From the cell containing the given text, extract its center point as (x, y) coordinate. 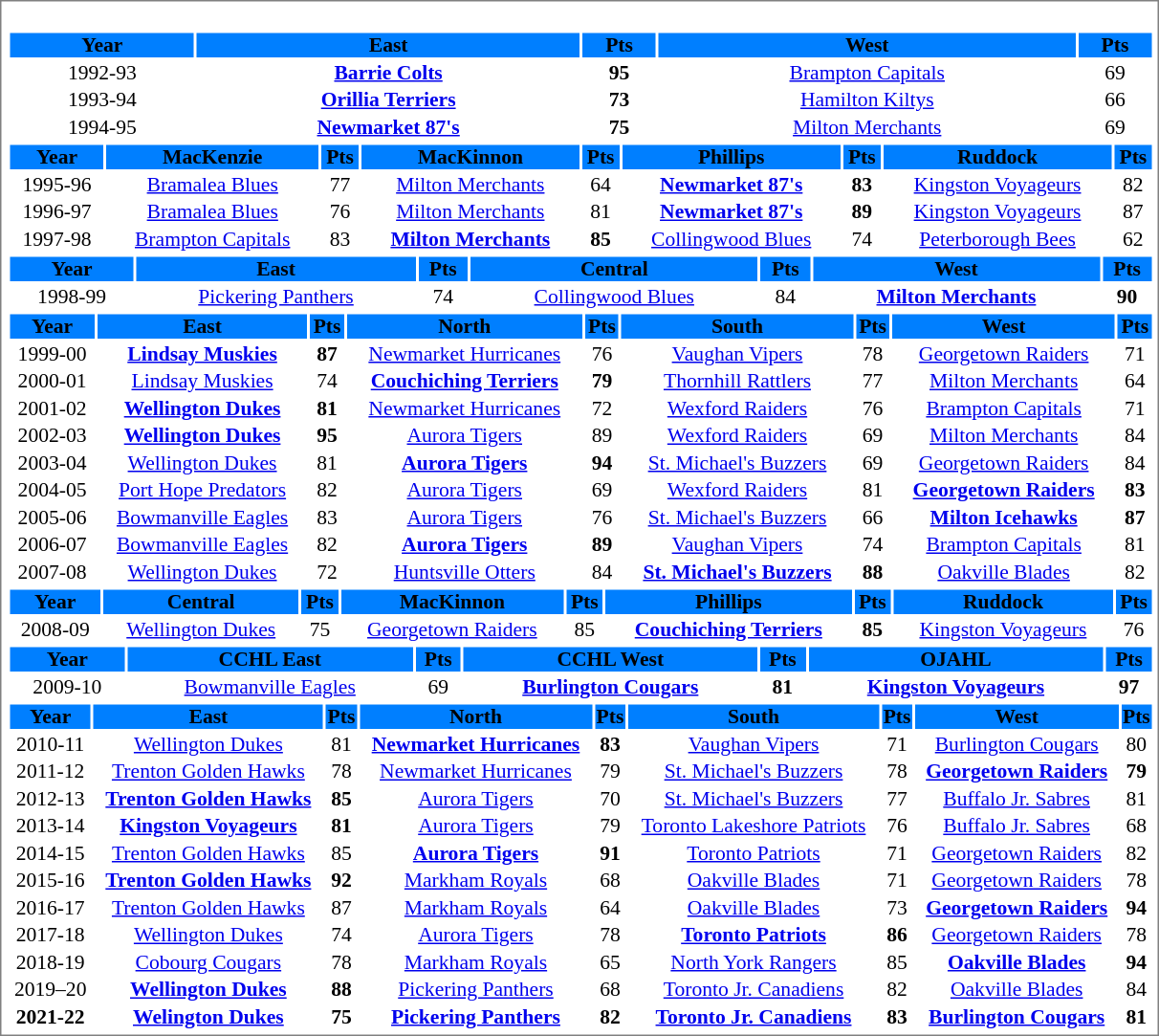
92 (341, 881)
Port Hope Predators (203, 491)
2011-12 (50, 772)
North York Rangers (754, 962)
90 (1127, 297)
Peterborough Bees (997, 239)
Orillia Terriers (388, 100)
1994-95 (101, 127)
1997-98 (56, 239)
2015-16 (50, 881)
MacKenzie (212, 158)
Barrie Colts (388, 73)
2001-02 (52, 408)
62 (1132, 239)
2010-11 (50, 744)
1992-93 (101, 73)
2018-19 (50, 962)
91 (610, 853)
2017-18 (50, 935)
2008-09 (55, 629)
2003-04 (52, 463)
2007-08 (52, 572)
CCHL West (610, 659)
2005-06 (52, 518)
1995-96 (56, 185)
2014-15 (50, 853)
70 (610, 799)
1996-97 (56, 211)
Huntsville Otters (465, 572)
86 (897, 935)
65 (610, 962)
1999-00 (52, 354)
2016-17 (50, 908)
2006-07 (52, 544)
Welington Dukes (208, 1017)
Milton Icehawks (1004, 518)
Toronto Lakeshore Patriots (754, 826)
2013-14 (50, 826)
2009-10 (67, 687)
2019–20 (50, 990)
2012-13 (50, 799)
1998-99 (71, 297)
OJAHL (955, 659)
1993-94 (101, 100)
97 (1129, 687)
Thornhill Rattlers (737, 382)
CCHL East (270, 659)
80 (1136, 744)
2000-01 (52, 382)
2021-22 (50, 1017)
Hamilton Kiltys (866, 100)
2002-03 (52, 435)
Cobourg Cougars (208, 962)
2004-05 (52, 491)
